Provide the (X, Y) coordinate of the cell's center where the given text is located.  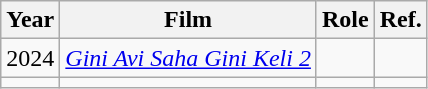
Ref. (400, 20)
Role (345, 20)
Film (188, 20)
2024 (30, 58)
Year (30, 20)
Gini Avi Saha Gini Keli 2 (188, 58)
